Scan for the cell matching the given text and deliver its (X, Y) coordinate at center. 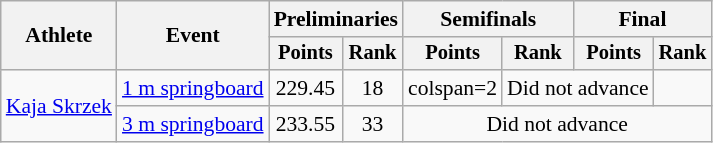
Preliminaries (336, 19)
Athlete (59, 36)
233.55 (306, 124)
18 (372, 88)
3 m springboard (193, 124)
colspan=2 (452, 88)
Event (193, 36)
Kaja Skrzek (59, 106)
Semifinals (488, 19)
229.45 (306, 88)
1 m springboard (193, 88)
33 (372, 124)
Final (643, 19)
